Capture the cell that displays the provided text and extract its (x, y) central coordinate. 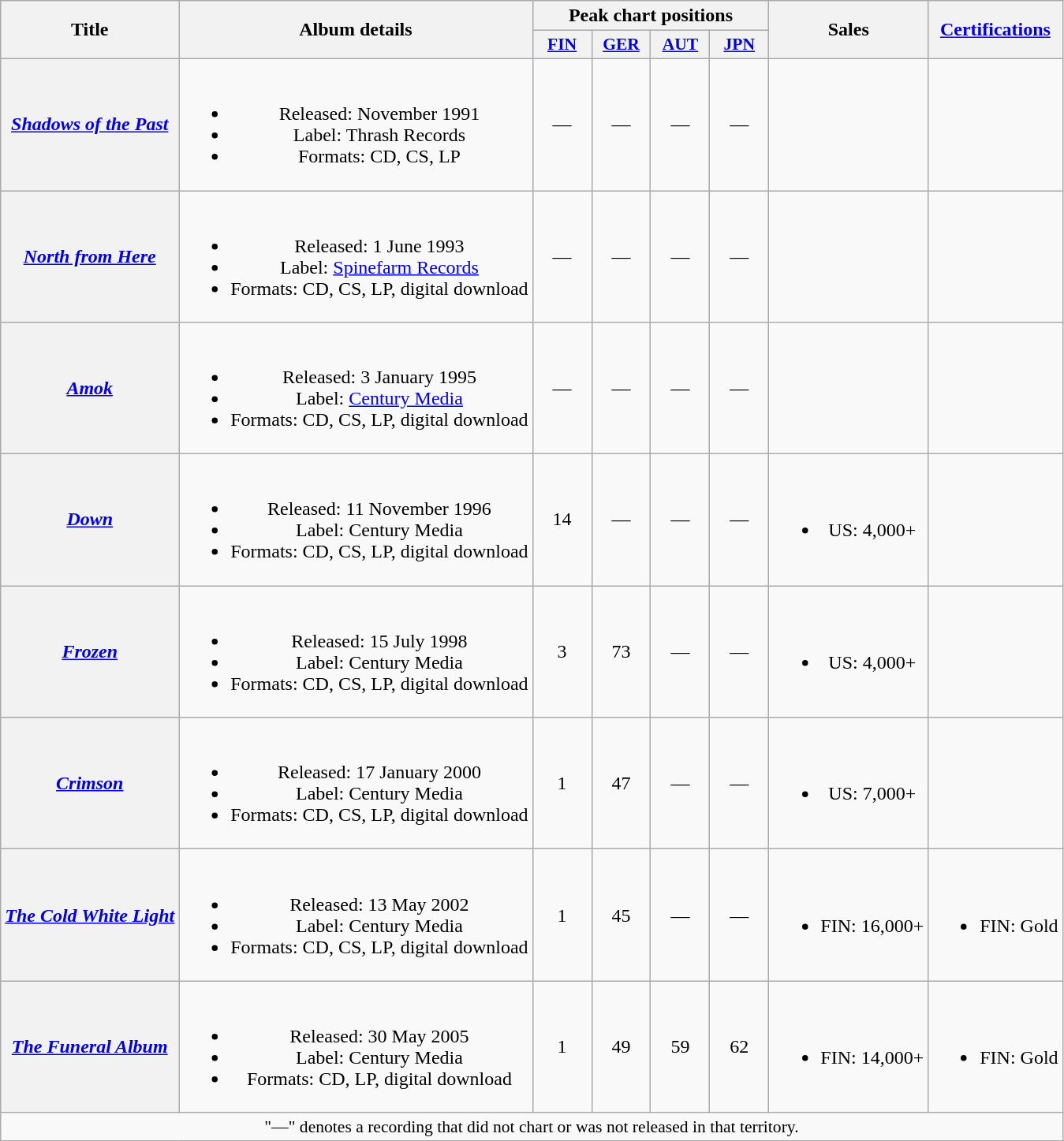
62 (740, 1047)
73 (622, 651)
Album details (356, 30)
The Cold White Light (90, 915)
14 (562, 520)
JPN (740, 45)
45 (622, 915)
Shadows of the Past (90, 125)
Sales (849, 30)
Released: 17 January 2000Label: Century MediaFormats: CD, CS, LP, digital download (356, 784)
The Funeral Album (90, 1047)
GER (622, 45)
Amok (90, 388)
Released: 15 July 1998Label: Century MediaFormats: CD, CS, LP, digital download (356, 651)
FIN: 14,000+ (849, 1047)
"—" denotes a recording that did not chart or was not released in that territory. (532, 1127)
3 (562, 651)
Released: November 1991Label: Thrash RecordsFormats: CD, CS, LP (356, 125)
FIN (562, 45)
Released: 3 January 1995Label: Century MediaFormats: CD, CS, LP, digital download (356, 388)
North from Here (90, 257)
Peak chart positions (651, 16)
FIN: 16,000+ (849, 915)
Frozen (90, 651)
Released: 11 November 1996Label: Century MediaFormats: CD, CS, LP, digital download (356, 520)
Down (90, 520)
Released: 30 May 2005Label: Century MediaFormats: CD, LP, digital download (356, 1047)
59 (680, 1047)
Crimson (90, 784)
AUT (680, 45)
49 (622, 1047)
US: 7,000+ (849, 784)
Certifications (995, 30)
Released: 1 June 1993Label: Spinefarm RecordsFormats: CD, CS, LP, digital download (356, 257)
Title (90, 30)
47 (622, 784)
Released: 13 May 2002Label: Century MediaFormats: CD, CS, LP, digital download (356, 915)
